Detect which cell encompasses the target text, then output its [x, y] center coordinate. 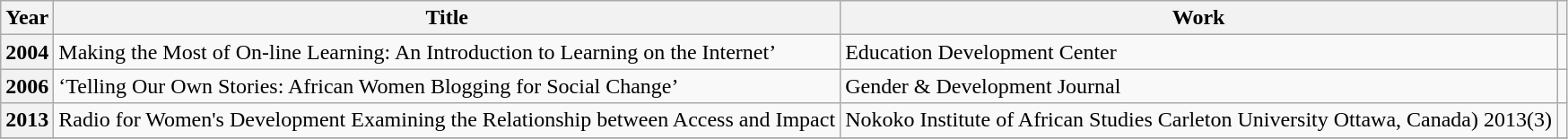
Education Development Center [1198, 52]
Making the Most of On-line Learning: An Introduction to Learning on the Internet’ [447, 52]
2004 [27, 52]
2013 [27, 120]
Title [447, 18]
2006 [27, 86]
‘Telling Our Own Stories: African Women Blogging for Social Change’ [447, 86]
Gender & Development Journal [1198, 86]
Radio for Women's Development Examining the Relationship between Access and Impact [447, 120]
Work [1198, 18]
Nokoko Institute of African Studies Carleton University Ottawa, Canada) 2013(3) [1198, 120]
Year [27, 18]
